Extract the (x, y) coordinate from the center of the cell holding the provided text.  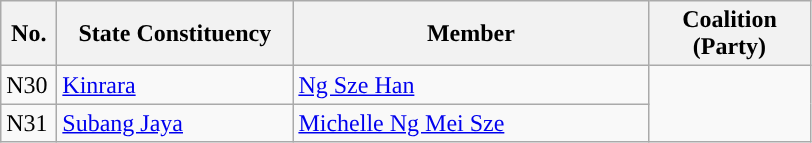
Michelle Ng Mei Sze (471, 123)
N30 (29, 85)
State Constituency (175, 34)
Coalition (Party) (730, 34)
Kinrara (175, 85)
No. (29, 34)
Member (471, 34)
Ng Sze Han (471, 85)
N31 (29, 123)
Subang Jaya (175, 123)
